Find where the given text appears and provide that cell's center as (X, Y) coordinate. 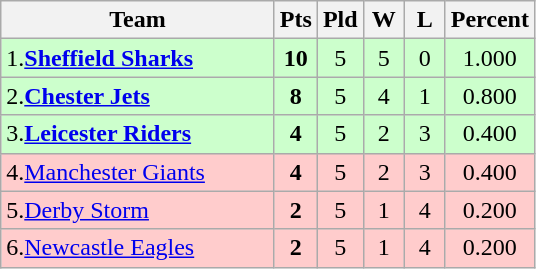
Team (138, 20)
Percent (490, 20)
Pts (296, 20)
6.Newcastle Eagles (138, 248)
0.800 (490, 96)
Pld (340, 20)
L (424, 20)
1.000 (490, 58)
W (384, 20)
4.Manchester Giants (138, 172)
10 (296, 58)
8 (296, 96)
0 (424, 58)
5.Derby Storm (138, 210)
3.Leicester Riders (138, 134)
1.Sheffield Sharks (138, 58)
2.Chester Jets (138, 96)
